Locate the cell with the specified text and output its (X, Y) center coordinate. 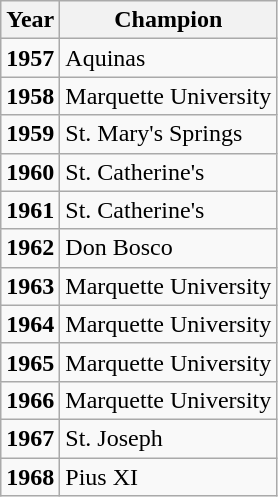
1962 (30, 248)
1957 (30, 58)
1960 (30, 172)
St. Joseph (168, 438)
1959 (30, 134)
Don Bosco (168, 248)
Year (30, 20)
1964 (30, 324)
1968 (30, 477)
Champion (168, 20)
1958 (30, 96)
1963 (30, 286)
1966 (30, 400)
1967 (30, 438)
Aquinas (168, 58)
1961 (30, 210)
Pius XI (168, 477)
1965 (30, 362)
St. Mary's Springs (168, 134)
